Extract the [x, y] coordinate from the center of the cell holding the provided text.  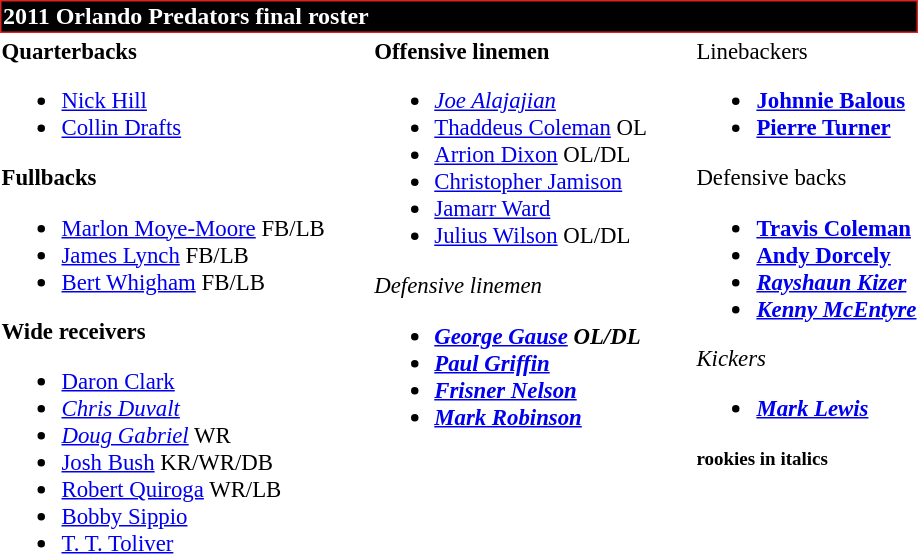
2011 Orlando Predators final roster [459, 16]
